Provide the (X, Y) coordinate of the cell's center where the given text is located.  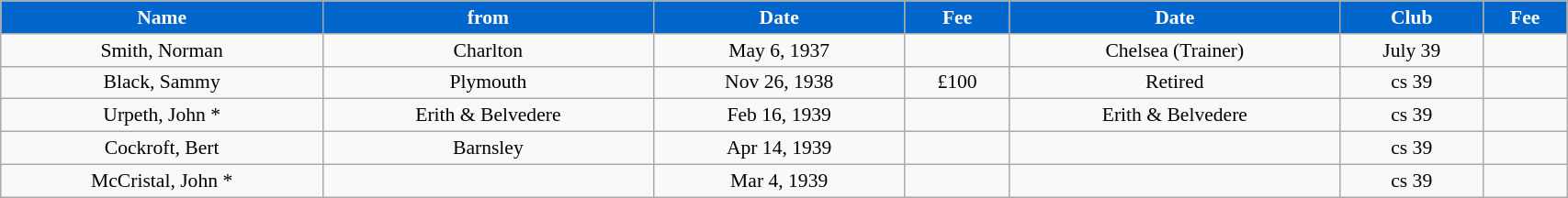
Smith, Norman (162, 50)
Name (162, 17)
from (489, 17)
McCristal, John * (162, 181)
Barnsley (489, 148)
May 6, 1937 (779, 50)
Mar 4, 1939 (779, 181)
Nov 26, 1938 (779, 82)
Chelsea (Trainer) (1175, 50)
Retired (1175, 82)
Urpeth, John * (162, 115)
Club (1412, 17)
Apr 14, 1939 (779, 148)
Plymouth (489, 82)
Cockroft, Bert (162, 148)
Feb 16, 1939 (779, 115)
£100 (957, 82)
Charlton (489, 50)
Black, Sammy (162, 82)
July 39 (1412, 50)
